Capture the cell that displays the provided text and extract its (X, Y) central coordinate. 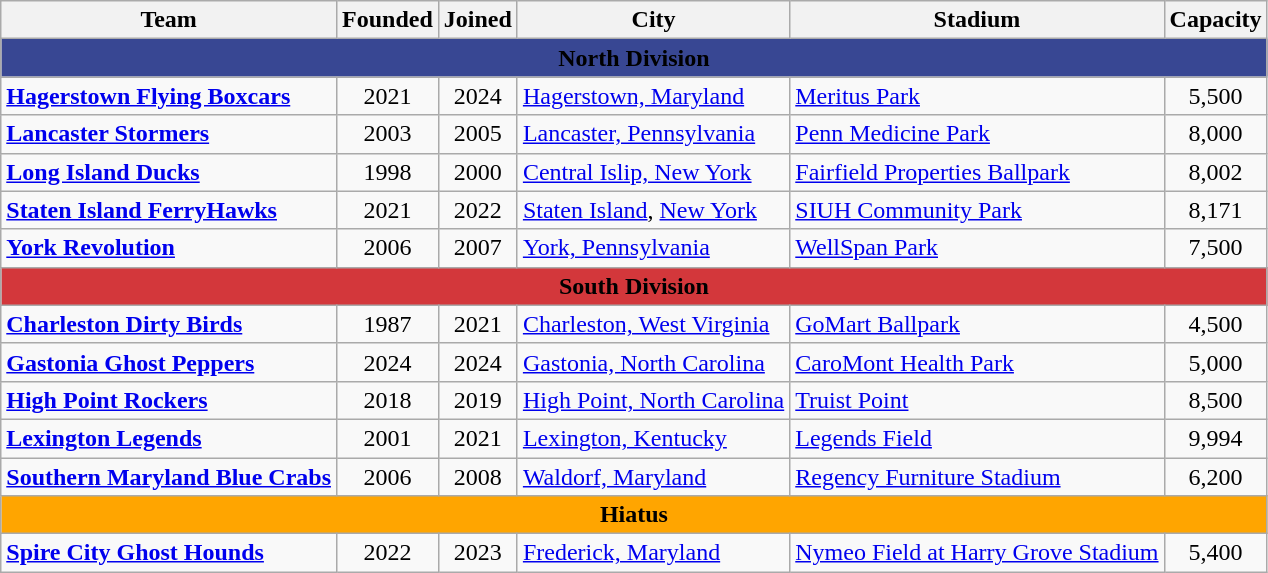
CaroMont Health Park (977, 362)
4,500 (1216, 324)
Hagerstown, Maryland (653, 96)
Joined (478, 20)
South Division (634, 286)
York Revolution (169, 248)
8,500 (1216, 400)
5,000 (1216, 362)
Gastonia Ghost Peppers (169, 362)
High Point, North Carolina (653, 400)
5,500 (1216, 96)
2007 (478, 248)
Frederick, Maryland (653, 553)
2008 (478, 477)
7,500 (1216, 248)
Waldorf, Maryland (653, 477)
Capacity (1216, 20)
Lexington, Kentucky (653, 438)
SIUH Community Park (977, 210)
2003 (388, 134)
Gastonia, North Carolina (653, 362)
WellSpan Park (977, 248)
1998 (388, 172)
8,171 (1216, 210)
Fairfield Properties Ballpark (977, 172)
Lancaster Stormers (169, 134)
2005 (478, 134)
Truist Point (977, 400)
Staten Island, New York (653, 210)
Central Islip, New York (653, 172)
Hiatus (634, 515)
Lexington Legends (169, 438)
6,200 (1216, 477)
8,000 (1216, 134)
2019 (478, 400)
2000 (478, 172)
Long Island Ducks (169, 172)
North Division (634, 58)
Legends Field (977, 438)
2018 (388, 400)
City (653, 20)
9,994 (1216, 438)
1987 (388, 324)
Hagerstown Flying Boxcars (169, 96)
GoMart Ballpark (977, 324)
Penn Medicine Park (977, 134)
Charleston, West Virginia (653, 324)
High Point Rockers (169, 400)
Team (169, 20)
Founded (388, 20)
Meritus Park (977, 96)
8,002 (1216, 172)
2001 (388, 438)
Nymeo Field at Harry Grove Stadium (977, 553)
5,400 (1216, 553)
Regency Furniture Stadium (977, 477)
York, Pennsylvania (653, 248)
Southern Maryland Blue Crabs (169, 477)
Charleston Dirty Birds (169, 324)
2023 (478, 553)
Staten Island FerryHawks (169, 210)
Lancaster, Pennsylvania (653, 134)
Stadium (977, 20)
Spire City Ghost Hounds (169, 553)
